Detect which cell encompasses the target text, then output its (X, Y) center coordinate. 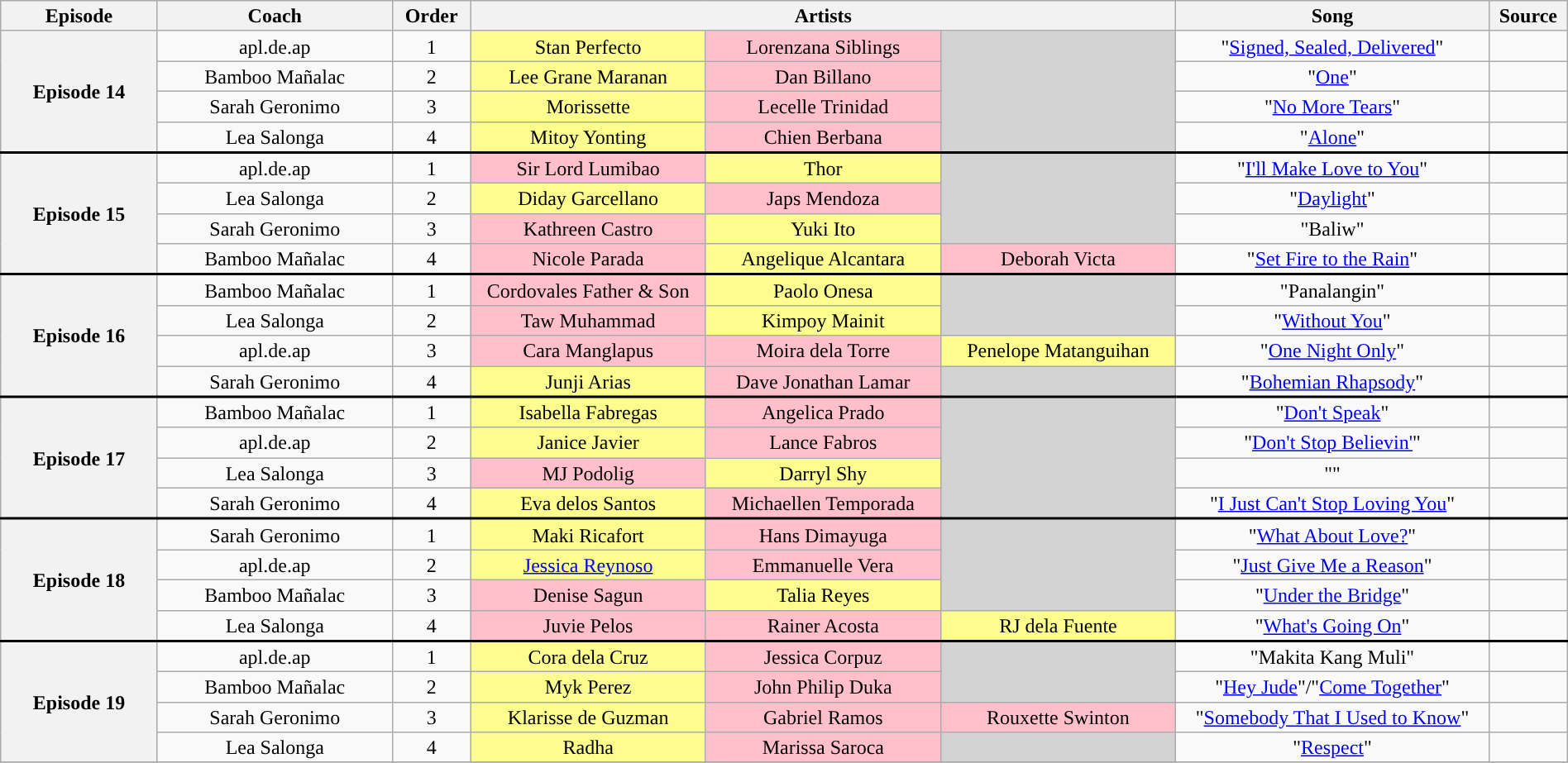
Episode 17 (79, 458)
Kimpoy Mainit (823, 321)
"Daylight" (1333, 198)
Michaellen Temporada (823, 503)
Rouxette Swinton (1058, 718)
Cora dela Cruz (588, 656)
Isabella Fabregas (588, 412)
Penelope Matanguihan (1058, 351)
Lecelle Trinidad (823, 106)
Episode (79, 17)
Janice Javier (588, 443)
Taw Muhammad (588, 321)
Artists (823, 17)
Song (1333, 17)
"No More Tears" (1333, 106)
Yuki Ito (823, 228)
"Signed, Sealed, Delivered" (1333, 46)
"Set Fire to the Rain" (1333, 260)
Lee Grane Maranan (588, 76)
"Somebody That I Used to Know" (1333, 718)
Maki Ricafort (588, 534)
Jessica Corpuz (823, 656)
Cordovales Father & Son (588, 289)
Dan Billano (823, 76)
Thor (823, 167)
Klarisse de Guzman (588, 718)
Angelica Prado (823, 412)
Stan Perfecto (588, 46)
"Bohemian Rhapsody" (1333, 380)
Nicole Parada (588, 260)
"Panalangin" (1333, 289)
"Under the Bridge" (1333, 595)
Marissa Saroca (823, 747)
"Don't Stop Believin'" (1333, 443)
"One Night Only" (1333, 351)
Jessica Reynoso (588, 565)
Junji Arias (588, 380)
Episode 14 (79, 91)
Angelique Alcantara (823, 260)
Moira dela Torre (823, 351)
"Alone" (1333, 137)
Gabriel Ramos (823, 718)
Hans Dimayuga (823, 534)
Lorenzana Siblings (823, 46)
"One" (1333, 76)
"" (1333, 473)
Episode 16 (79, 336)
Myk Perez (588, 688)
Episode 15 (79, 213)
MJ Podolig (588, 473)
Japs Mendoza (823, 198)
Deborah Victa (1058, 260)
Dave Jonathan Lamar (823, 380)
Source (1528, 17)
Kathreen Castro (588, 228)
"Makita Kang Muli" (1333, 656)
"Don't Speak" (1333, 412)
Eva delos Santos (588, 503)
Mitoy Yonting (588, 137)
Juvie Pelos (588, 625)
John Philip Duka (823, 688)
"I'll Make Love to You" (1333, 167)
Order (432, 17)
Darryl Shy (823, 473)
Coach (275, 17)
Episode 18 (79, 580)
Diday Garcellano (588, 198)
"Just Give Me a Reason" (1333, 565)
Sir Lord Lumibao (588, 167)
"I Just Can't Stop Loving You" (1333, 503)
Morissette (588, 106)
"Baliw" (1333, 228)
Cara Manglapus (588, 351)
Episode 19 (79, 701)
Lance Fabros (823, 443)
"What About Love?" (1333, 534)
Talia Reyes (823, 595)
Emmanuelle Vera (823, 565)
RJ dela Fuente (1058, 625)
"Hey Jude"/"Come Together" (1333, 688)
Denise Sagun (588, 595)
"What's Going On" (1333, 625)
Chien Berbana (823, 137)
Paolo Onesa (823, 289)
"Respect" (1333, 747)
Radha (588, 747)
Rainer Acosta (823, 625)
"Without You" (1333, 321)
